From the cell containing the given text, extract its center point as (X, Y) coordinate. 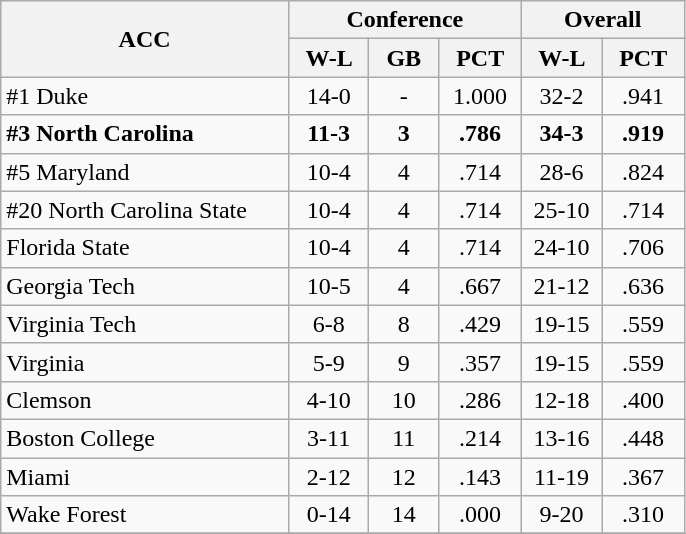
Clemson (145, 400)
.367 (644, 477)
11 (404, 438)
.000 (480, 515)
2-12 (328, 477)
Florida State (145, 248)
Virginia (145, 362)
Wake Forest (145, 515)
#3 North Carolina (145, 134)
.400 (644, 400)
Overall (602, 20)
.214 (480, 438)
4-10 (328, 400)
32-2 (561, 96)
5-9 (328, 362)
13-16 (561, 438)
10-5 (328, 286)
#5 Maryland (145, 172)
6-8 (328, 324)
9-20 (561, 515)
8 (404, 324)
.941 (644, 96)
#1 Duke (145, 96)
ACC (145, 39)
#20 North Carolina State (145, 210)
24-10 (561, 248)
- (404, 96)
11-19 (561, 477)
3-11 (328, 438)
21-12 (561, 286)
.706 (644, 248)
Boston College (145, 438)
12-18 (561, 400)
.824 (644, 172)
25-10 (561, 210)
1.000 (480, 96)
GB (404, 58)
3 (404, 134)
.429 (480, 324)
.310 (644, 515)
14 (404, 515)
10 (404, 400)
Virginia Tech (145, 324)
.667 (480, 286)
14-0 (328, 96)
11-3 (328, 134)
.286 (480, 400)
12 (404, 477)
.636 (644, 286)
0-14 (328, 515)
28-6 (561, 172)
Georgia Tech (145, 286)
.143 (480, 477)
.357 (480, 362)
.786 (480, 134)
Miami (145, 477)
9 (404, 362)
34-3 (561, 134)
Conference (404, 20)
.448 (644, 438)
.919 (644, 134)
